Identify which cell holds the provided text, then report its [X, Y] central coordinate. 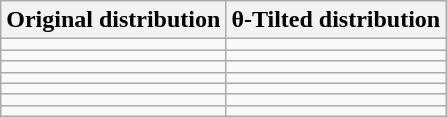
θ-Tilted distribution [336, 20]
Original distribution [114, 20]
